Pinpoint the cell where the given text exists, returning its (x, y) midpoint coordinate. 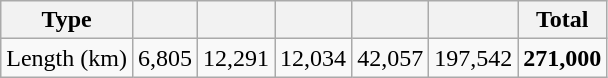
Type (67, 20)
Length (km) (67, 58)
12,034 (314, 58)
Total (562, 20)
6,805 (164, 58)
42,057 (390, 58)
197,542 (474, 58)
271,000 (562, 58)
12,291 (236, 58)
